Capture the cell that displays the provided text and extract its (X, Y) central coordinate. 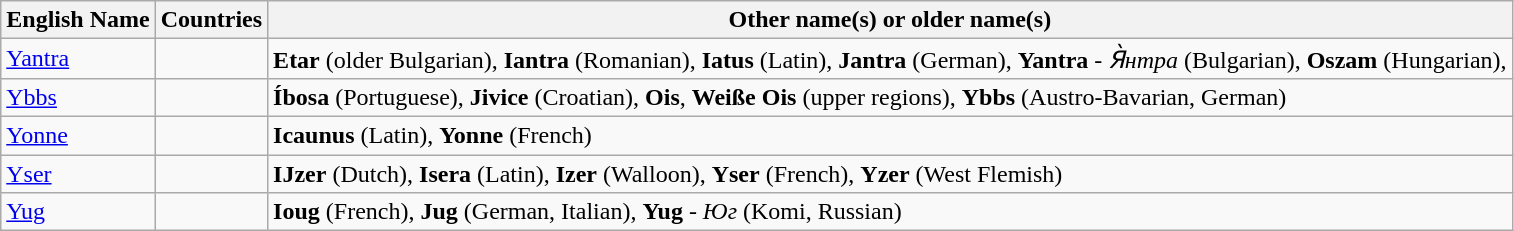
English Name (78, 20)
Yser (78, 173)
Ybbs (78, 97)
Countries (211, 20)
Other name(s) or older name(s) (890, 20)
Yonne (78, 135)
IJzer (Dutch), Isera (Latin), Izer (Walloon), Yser (French), Yzer (West Flemish) (890, 173)
Icaunus (Latin), Yonne (French) (890, 135)
Yug (78, 212)
Íbosa (Portuguese), Jivice (Croatian), Ois, Weiße Ois (upper regions), Ybbs (Austro-Bavarian, German) (890, 97)
Etar (older Bulgarian), Iantra (Romanian), Iatus (Latin), Jantra (German), Yantra - Я̀нтра (Bulgarian), Oszam (Hungarian), (890, 59)
Ioug (French), Jug (German, Italian), Yug - Юг (Komi, Russian) (890, 212)
Yantra (78, 59)
